Provide the [X, Y] coordinate of the cell's center where the given text is located.  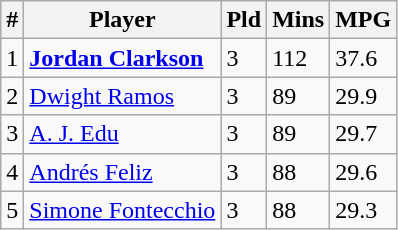
A. J. Edu [122, 134]
MPG [364, 20]
Player [122, 20]
Jordan Clarkson [122, 58]
# [12, 20]
5 [12, 210]
Mins [298, 20]
Simone Fontecchio [122, 210]
4 [12, 172]
29.3 [364, 210]
29.9 [364, 96]
2 [12, 96]
29.6 [364, 172]
Dwight Ramos [122, 96]
Pld [244, 20]
37.6 [364, 58]
29.7 [364, 134]
Andrés Feliz [122, 172]
1 [12, 58]
112 [298, 58]
